Locate the cell with the specified text and output its (x, y) center coordinate. 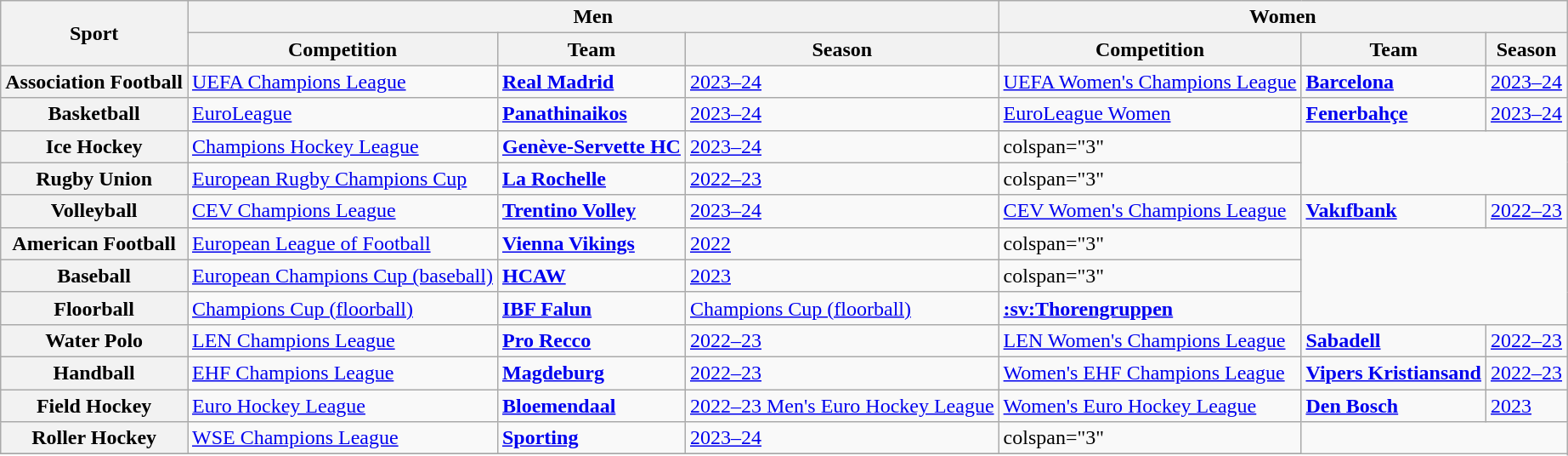
European Champions Cup (baseball) (342, 276)
Water Polo (94, 340)
Handball (94, 373)
CEV Champions League (342, 211)
Vipers Kristiansand (1394, 373)
European Rugby Champions Cup (342, 179)
Bloemendaal (592, 406)
Association Football (94, 82)
IBF Falun (592, 308)
HCAW (592, 276)
Genève-Servette HC (592, 146)
2022 (841, 243)
Men (593, 17)
EHF Champions League (342, 373)
Real Madrid (592, 82)
UEFA Women's Champions League (1150, 82)
Pro Recco (592, 340)
Panathinaikos (592, 114)
LEN Champions League (342, 340)
European League of Football (342, 243)
La Rochelle (592, 179)
LEN Women's Champions League (1150, 340)
Ice Hockey (94, 146)
Den Bosch (1394, 406)
Women (1282, 17)
Champions Hockey League (342, 146)
Rugby Union (94, 179)
Magdeburg (592, 373)
Sporting (592, 438)
Euro Hockey League (342, 406)
Vienna Vikings (592, 243)
2022–23 Men's Euro Hockey League (841, 406)
CEV Women's Champions League (1150, 211)
Baseball (94, 276)
Women's Euro Hockey League (1150, 406)
Floorball (94, 308)
Sabadell (1394, 340)
Volleyball (94, 211)
Basketball (94, 114)
EuroLeague Women (1150, 114)
:sv:Thorengruppen (1150, 308)
Women's EHF Champions League (1150, 373)
Vakıfbank (1394, 211)
American Football (94, 243)
Field Hockey (94, 406)
Sport (94, 33)
UEFA Champions League (342, 82)
Fenerbahçe (1394, 114)
Roller Hockey (94, 438)
WSE Champions League (342, 438)
Trentino Volley (592, 211)
Barcelona (1394, 82)
EuroLeague (342, 114)
